Detect which cell encompasses the target text, then output its [X, Y] center coordinate. 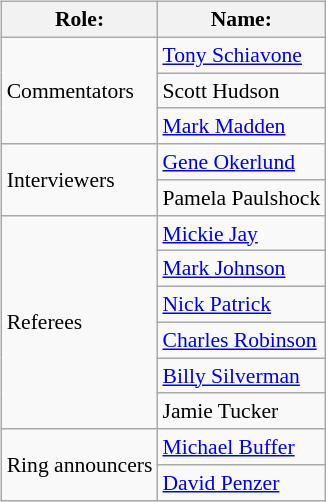
Nick Patrick [241, 305]
Mark Johnson [241, 269]
Name: [241, 20]
Gene Okerlund [241, 162]
Billy Silverman [241, 376]
Pamela Paulshock [241, 198]
Ring announcers [80, 464]
David Penzer [241, 483]
Commentators [80, 90]
Mickie Jay [241, 233]
Interviewers [80, 180]
Role: [80, 20]
Jamie Tucker [241, 411]
Michael Buffer [241, 447]
Referees [80, 322]
Mark Madden [241, 126]
Scott Hudson [241, 91]
Tony Schiavone [241, 55]
Charles Robinson [241, 340]
